Scan for the cell matching the given text and deliver its (x, y) coordinate at center. 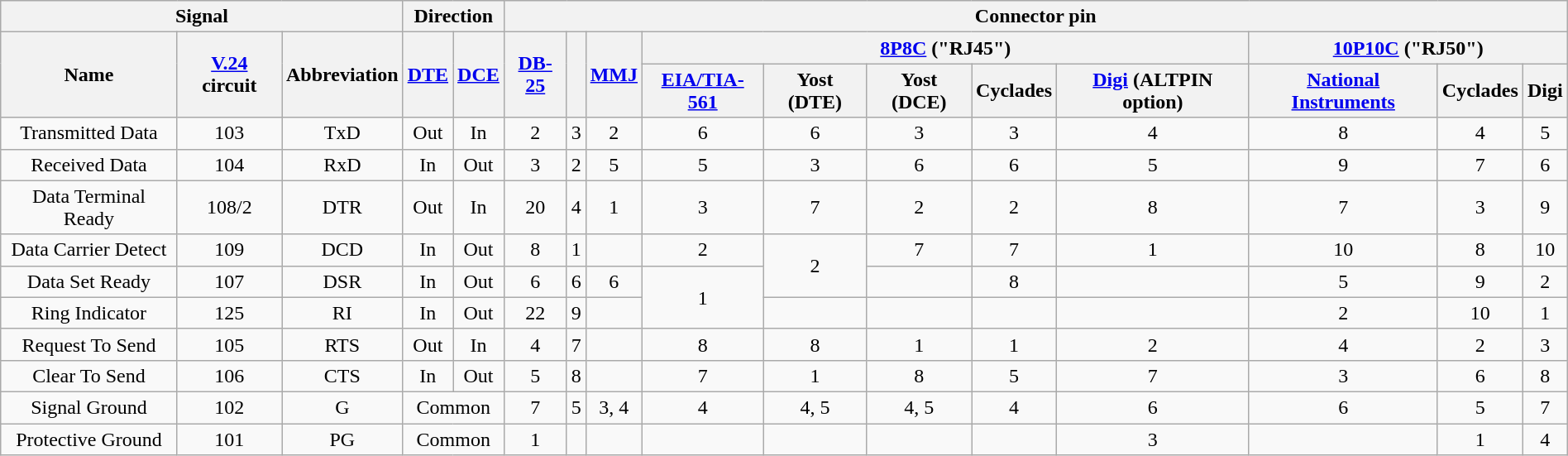
20 (535, 207)
DCD (342, 250)
10P10C ("RJ50") (1408, 48)
107 (229, 281)
DTE (428, 74)
MMJ (614, 74)
RxD (342, 165)
PG (342, 439)
CTS (342, 376)
Data Terminal Ready (89, 207)
National Instruments (1343, 91)
3, 4 (614, 407)
Received Data (89, 165)
RTS (342, 344)
125 (229, 313)
Clear To Send (89, 376)
105 (229, 344)
DSR (342, 281)
Data Carrier Detect (89, 250)
V.24 circuit (229, 74)
103 (229, 133)
Digi (1545, 91)
8P8C ("RJ45") (946, 48)
Data Set Ready (89, 281)
Yost (DCE) (920, 91)
Direction (453, 17)
DB-25 (535, 74)
Digi (ALTPIN option) (1153, 91)
G (342, 407)
108/2 (229, 207)
104 (229, 165)
101 (229, 439)
DTR (342, 207)
109 (229, 250)
106 (229, 376)
Transmitted Data (89, 133)
Signal (202, 17)
Name (89, 74)
DCE (479, 74)
Request To Send (89, 344)
Signal Ground (89, 407)
TxD (342, 133)
Ring Indicator (89, 313)
EIA/TIA-561 (703, 91)
Yost (DTE) (815, 91)
Connector pin (1035, 17)
22 (535, 313)
Abbreviation (342, 74)
Protective Ground (89, 439)
102 (229, 407)
RI (342, 313)
